Detect which cell encompasses the target text, then output its (x, y) center coordinate. 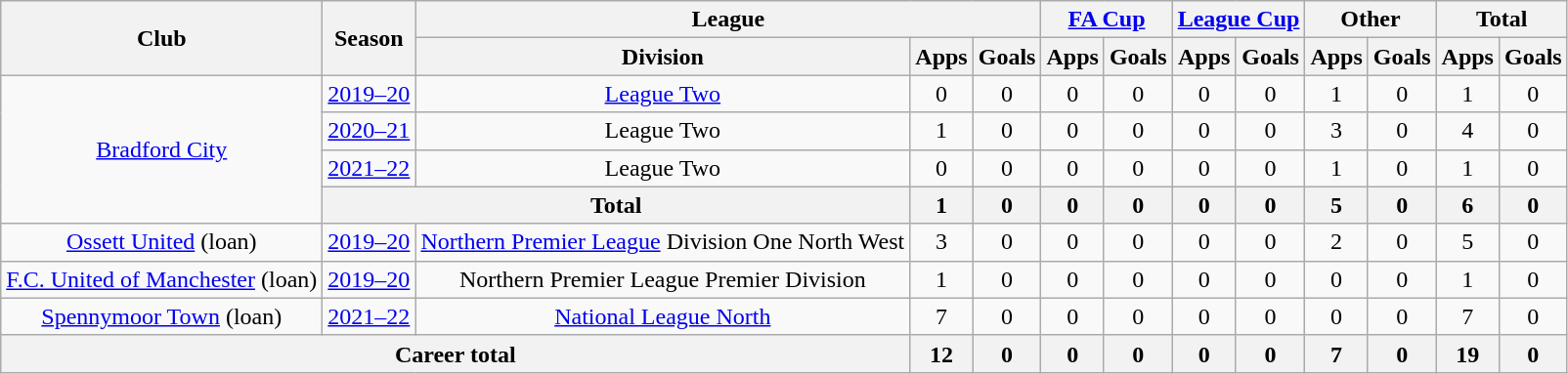
Northern Premier League Premier Division (663, 279)
Season (370, 38)
6 (1467, 205)
Bradford City (162, 149)
National League North (663, 316)
Division (663, 57)
Career total (456, 353)
2 (1336, 242)
League (728, 20)
2020–21 (370, 131)
Northern Premier League Division One North West (663, 242)
FA Cup (1107, 20)
Other (1371, 20)
Spennymoor Town (loan) (162, 316)
4 (1467, 131)
12 (941, 353)
Club (162, 38)
19 (1467, 353)
F.C. United of Manchester (loan) (162, 279)
Ossett United (loan) (162, 242)
League Cup (1239, 20)
